Search for the cell housing the specified text and yield its (x, y) center coordinate. 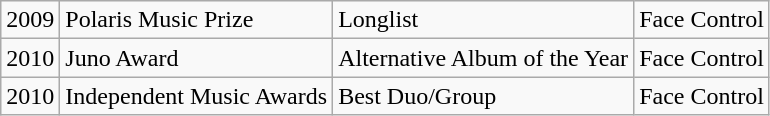
Juno Award (196, 58)
Polaris Music Prize (196, 20)
Alternative Album of the Year (484, 58)
Longlist (484, 20)
Best Duo/Group (484, 96)
Independent Music Awards (196, 96)
2009 (30, 20)
